Determine the (x, y) coordinate at the center of the cell enclosing the given text.  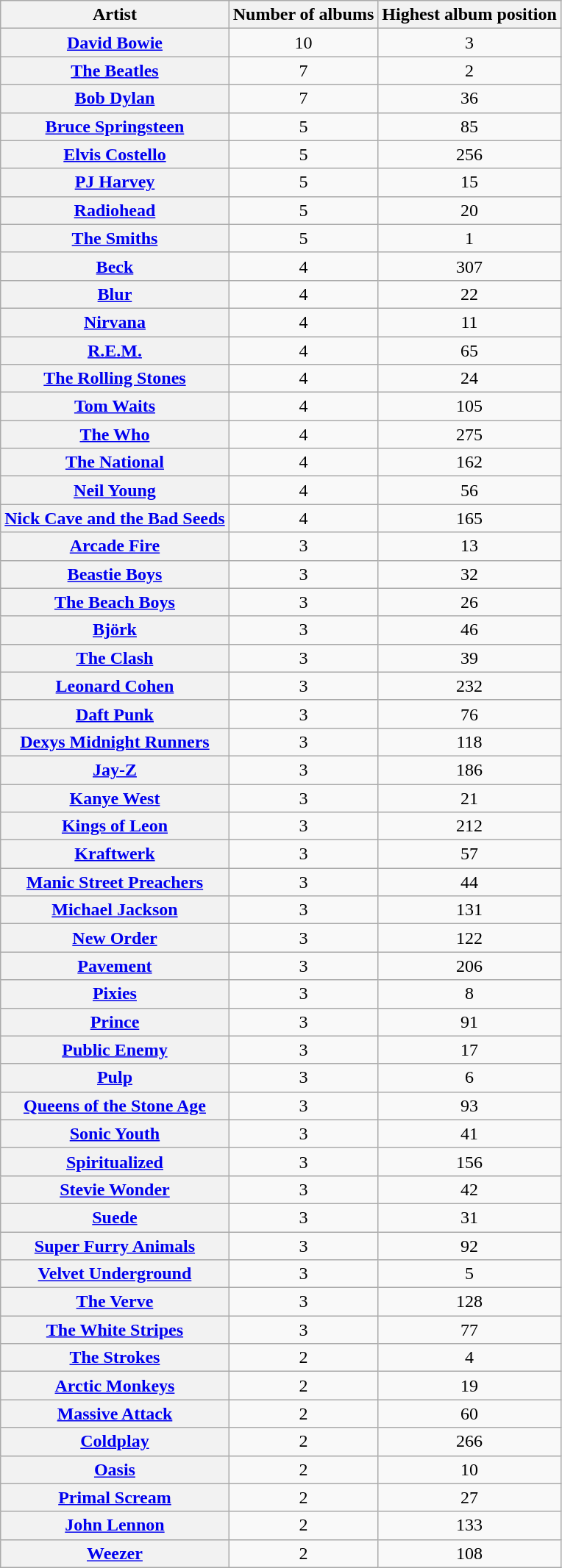
Nirvana (115, 322)
Highest album position (469, 15)
162 (469, 462)
56 (469, 490)
92 (469, 1246)
Jay-Z (115, 770)
The Who (115, 434)
Sonic Youth (115, 1134)
Suede (115, 1217)
Spiritualized (115, 1161)
42 (469, 1189)
Artist (115, 15)
1 (469, 238)
232 (469, 686)
105 (469, 407)
The Beach Boys (115, 602)
11 (469, 322)
Blur (115, 294)
19 (469, 1386)
6 (469, 1078)
108 (469, 1553)
Weezer (115, 1553)
Prince (115, 1022)
Super Furry Animals (115, 1246)
156 (469, 1161)
307 (469, 266)
The Strokes (115, 1358)
Manic Street Preachers (115, 882)
44 (469, 882)
133 (469, 1525)
93 (469, 1106)
118 (469, 742)
131 (469, 910)
41 (469, 1134)
Kings of Leon (115, 826)
John Lennon (115, 1525)
Dexys Midnight Runners (115, 742)
The Rolling Stones (115, 379)
Velvet Underground (115, 1274)
256 (469, 154)
46 (469, 630)
212 (469, 826)
13 (469, 546)
17 (469, 1050)
Kanye West (115, 798)
Beastie Boys (115, 574)
Pixies (115, 994)
Public Enemy (115, 1050)
8 (469, 994)
Number of albums (303, 15)
Neil Young (115, 490)
76 (469, 714)
122 (469, 938)
Nick Cave and the Bad Seeds (115, 518)
Oasis (115, 1469)
Pulp (115, 1078)
Arcade Fire (115, 546)
165 (469, 518)
Bob Dylan (115, 99)
The Beatles (115, 71)
Pavement (115, 966)
Primal Scream (115, 1497)
15 (469, 182)
21 (469, 798)
R.E.M. (115, 351)
Stevie Wonder (115, 1189)
David Bowie (115, 43)
Queens of the Stone Age (115, 1106)
186 (469, 770)
The White Stripes (115, 1330)
36 (469, 99)
Björk (115, 630)
275 (469, 434)
Daft Punk (115, 714)
27 (469, 1497)
PJ Harvey (115, 182)
The National (115, 462)
Leonard Cohen (115, 686)
New Order (115, 938)
The Smiths (115, 238)
39 (469, 658)
57 (469, 854)
Radiohead (115, 210)
Michael Jackson (115, 910)
65 (469, 351)
Tom Waits (115, 407)
Beck (115, 266)
91 (469, 1022)
206 (469, 966)
60 (469, 1414)
The Verve (115, 1302)
20 (469, 210)
32 (469, 574)
26 (469, 602)
The Clash (115, 658)
Arctic Monkeys (115, 1386)
Massive Attack (115, 1414)
85 (469, 126)
Elvis Costello (115, 154)
Coldplay (115, 1442)
24 (469, 379)
128 (469, 1302)
Bruce Springsteen (115, 126)
22 (469, 294)
266 (469, 1442)
31 (469, 1217)
77 (469, 1330)
Kraftwerk (115, 854)
